From the cell containing the given text, extract its center point as (x, y) coordinate. 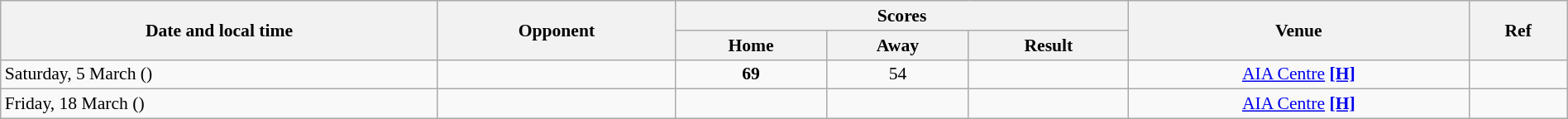
54 (898, 74)
Scores (902, 16)
Opponent (556, 30)
Home (751, 45)
Friday, 18 March () (220, 104)
69 (751, 74)
Saturday, 5 March () (220, 74)
Result (1049, 45)
Date and local time (220, 30)
Venue (1299, 30)
Away (898, 45)
Ref (1518, 30)
